Locate the cell with the specified text and output its [X, Y] center coordinate. 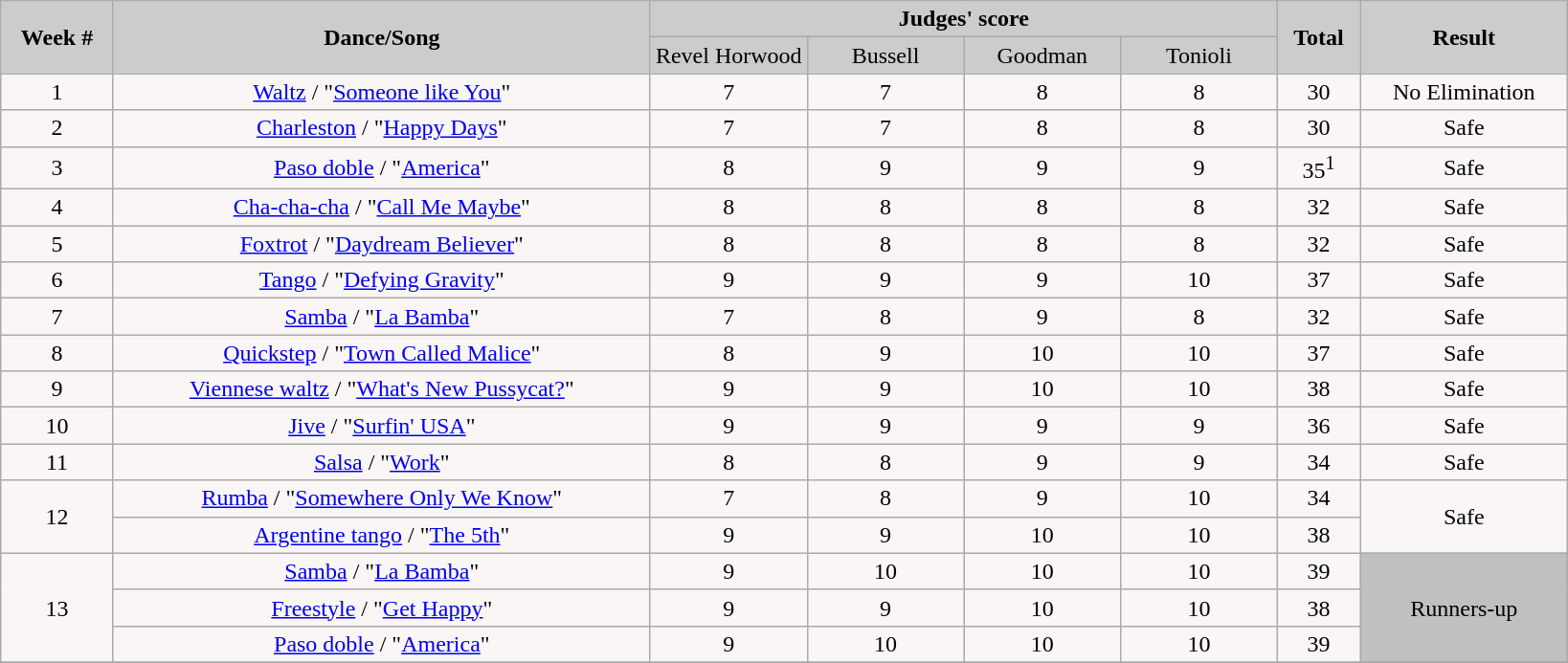
Charleston / "Happy Days" [381, 128]
Waltz / "Someone like You" [381, 92]
Viennese waltz / "What's New Pussycat?" [381, 389]
36 [1318, 426]
Dance/Song [381, 37]
Result [1465, 37]
1 [57, 92]
Salsa / "Work" [381, 462]
No Elimination [1465, 92]
Revel Horwood [728, 55]
Bussell [885, 55]
Jive / "Surfin' USA" [381, 426]
Goodman [1042, 55]
Runners-up [1465, 608]
Tonioli [1199, 55]
Freestyle / "Get Happy" [381, 608]
12 [57, 517]
13 [57, 608]
Judges' score [963, 19]
6 [57, 280]
Argentine tango / "The 5th" [381, 535]
Week # [57, 37]
351 [1318, 168]
5 [57, 244]
2 [57, 128]
3 [57, 168]
Cha-cha-cha / "Call Me Maybe" [381, 208]
11 [57, 462]
Foxtrot / "Daydream Believer" [381, 244]
Tango / "Defying Gravity" [381, 280]
Quickstep / "Town Called Malice" [381, 353]
4 [57, 208]
Total [1318, 37]
Rumba / "Somewhere Only We Know" [381, 498]
